Scan for the cell matching the given text and deliver its (X, Y) coordinate at center. 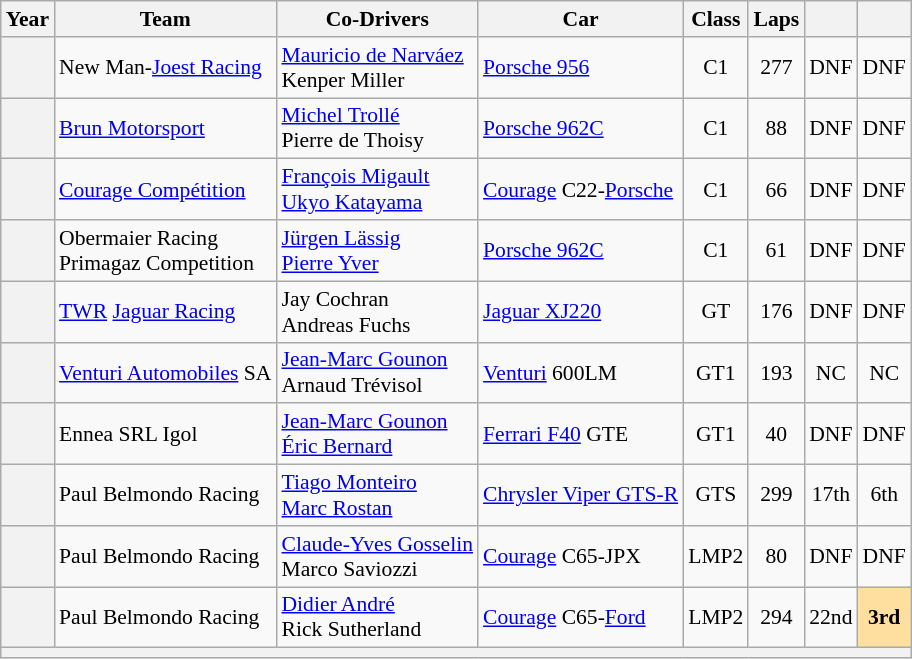
Courage C65-JPX (580, 556)
Ferrari F40 GTE (580, 434)
Tiago Monteiro Marc Rostan (377, 496)
Jean-Marc Gounon Éric Bernard (377, 434)
294 (776, 618)
Jaguar XJ220 (580, 312)
Mauricio de Narváez Kenper Miller (377, 68)
193 (776, 372)
Laps (776, 19)
Courage C65-Ford (580, 618)
GT (716, 312)
Courage C22-Porsche (580, 190)
Venturi Automobiles SA (165, 372)
New Man-Joest Racing (165, 68)
80 (776, 556)
Obermaier Racing Primagaz Competition (165, 250)
Claude-Yves Gosselin Marco Saviozzi (377, 556)
66 (776, 190)
Michel Trollé Pierre de Thoisy (377, 128)
Courage Compétition (165, 190)
Co-Drivers (377, 19)
299 (776, 496)
Car (580, 19)
Venturi 600LM (580, 372)
Didier André Rick Sutherland (377, 618)
17th (830, 496)
Porsche 956 (580, 68)
40 (776, 434)
Ennea SRL Igol (165, 434)
TWR Jaguar Racing (165, 312)
88 (776, 128)
22nd (830, 618)
Chrysler Viper GTS-R (580, 496)
Jürgen Lässig Pierre Yver (377, 250)
Team (165, 19)
GTS (716, 496)
Brun Motorsport (165, 128)
176 (776, 312)
Jean-Marc Gounon Arnaud Trévisol (377, 372)
Jay Cochran Andreas Fuchs (377, 312)
3rd (884, 618)
6th (884, 496)
277 (776, 68)
Year (28, 19)
François Migault Ukyo Katayama (377, 190)
Class (716, 19)
61 (776, 250)
